For the text-containing cell, return its midpoint in [X, Y] coordinate format. 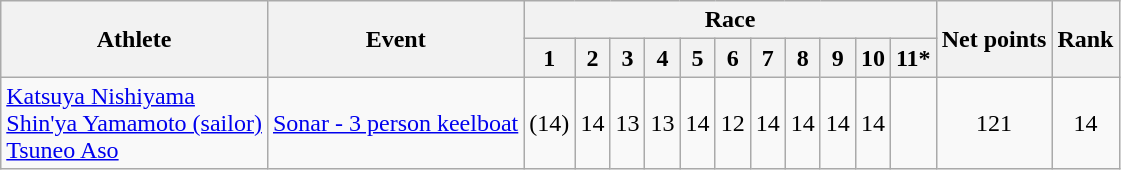
10 [872, 58]
Event [395, 39]
Rank [1086, 39]
9 [838, 58]
Race [730, 20]
12 [732, 123]
1 [550, 58]
11* [913, 58]
Athlete [134, 39]
(14) [550, 123]
3 [628, 58]
7 [768, 58]
Katsuya Nishiyama Shin'ya Yamamoto (sailor) Tsuneo Aso [134, 123]
5 [698, 58]
6 [732, 58]
121 [994, 123]
Sonar - 3 person keelboat [395, 123]
Net points [994, 39]
8 [802, 58]
4 [662, 58]
2 [592, 58]
